Determine the [x, y] coordinate at the center of the cell enclosing the given text.  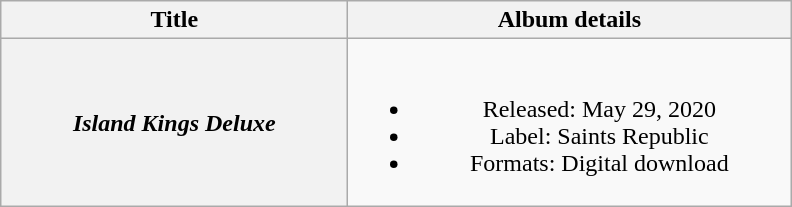
Released: May 29, 2020Label: Saints RepublicFormats: Digital download [570, 122]
Title [174, 20]
Album details [570, 20]
Island Kings Deluxe [174, 122]
